Find where the given text appears and provide that cell's center as [X, Y] coordinate. 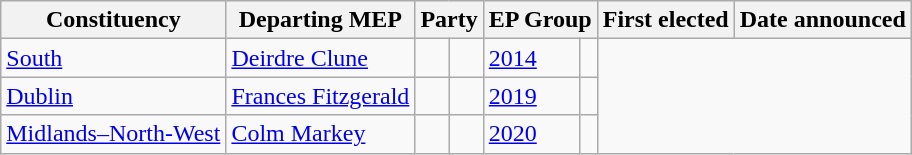
First elected [666, 20]
2014 [531, 58]
Dublin [114, 96]
2020 [531, 134]
2019 [531, 96]
South [114, 58]
Colm Markey [320, 134]
Party [449, 20]
Constituency [114, 20]
Departing MEP [320, 20]
EP Group [540, 20]
Deirdre Clune [320, 58]
Date announced [822, 20]
Frances Fitzgerald [320, 96]
Midlands–North-West [114, 134]
